Identify which cell holds the provided text, then report its (x, y) central coordinate. 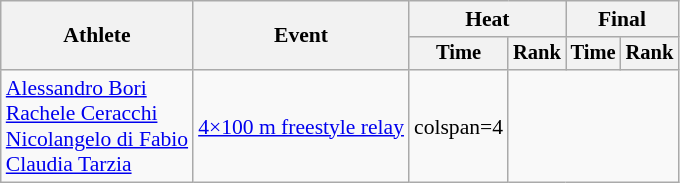
Event (301, 36)
Alessandro BoriRachele CeracchiNicolangelo di FabioClaudia Tarzia (97, 126)
Athlete (97, 36)
Heat (488, 19)
colspan=4 (458, 126)
4×100 m freestyle relay (301, 126)
Final (622, 19)
